Detect which cell encompasses the target text, then output its (X, Y) center coordinate. 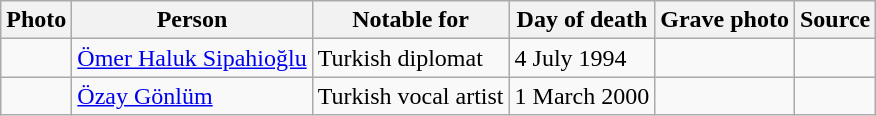
1 March 2000 (582, 96)
Turkish vocal artist (410, 96)
Person (192, 20)
Notable for (410, 20)
Özay Gönlüm (192, 96)
Day of death (582, 20)
4 July 1994 (582, 58)
Grave photo (725, 20)
Ömer Haluk Sipahioğlu (192, 58)
Photo (36, 20)
Turkish diplomat (410, 58)
Source (834, 20)
